For the text-containing cell, return its midpoint in [X, Y] coordinate format. 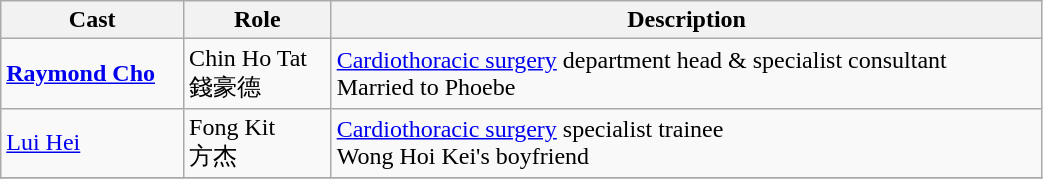
Role [258, 20]
Cast [92, 20]
Description [686, 20]
Chin Ho Tat錢豪德 [258, 74]
Cardiothoracic surgery specialist trainee Wong Hoi Kei's boyfriend [686, 143]
Lui Hei [92, 143]
Raymond Cho [92, 74]
Fong Kit方杰 [258, 143]
Cardiothoracic surgery department head & specialist consultant Married to Phoebe [686, 74]
